Extract the [X, Y] coordinate from the center of the cell holding the provided text.  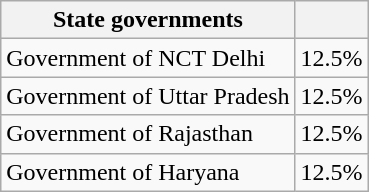
Government of Rajasthan [148, 134]
Government of Haryana [148, 172]
Government of NCT Delhi [148, 58]
State governments [148, 20]
Government of Uttar Pradesh [148, 96]
